Identify which cell holds the provided text, then report its (x, y) central coordinate. 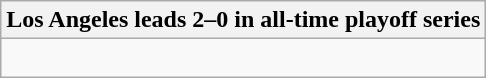
Los Angeles leads 2–0 in all-time playoff series (244, 20)
